Output the [X, Y] coordinate of the center of the cell containing the given text.  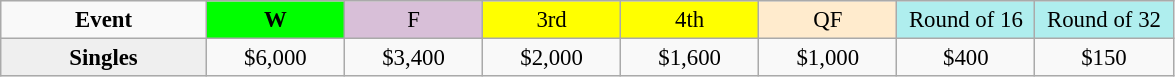
4th [690, 20]
$1,600 [690, 58]
Round of 32 [1104, 20]
F [413, 20]
W [275, 20]
$150 [1104, 58]
3rd [552, 20]
$400 [966, 58]
$3,400 [413, 58]
Singles [104, 58]
QF [828, 20]
$6,000 [275, 58]
$2,000 [552, 58]
$1,000 [828, 58]
Round of 16 [966, 20]
Event [104, 20]
